For the text-containing cell, return its midpoint in [X, Y] coordinate format. 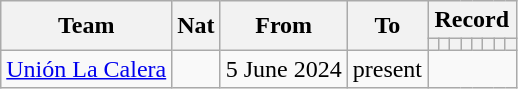
Record [472, 20]
Team [86, 26]
Nat [196, 26]
To [387, 26]
5 June 2024 [284, 69]
present [387, 69]
From [284, 26]
Unión La Calera [86, 69]
